Return [X, Y] of the center of cell containing provided text 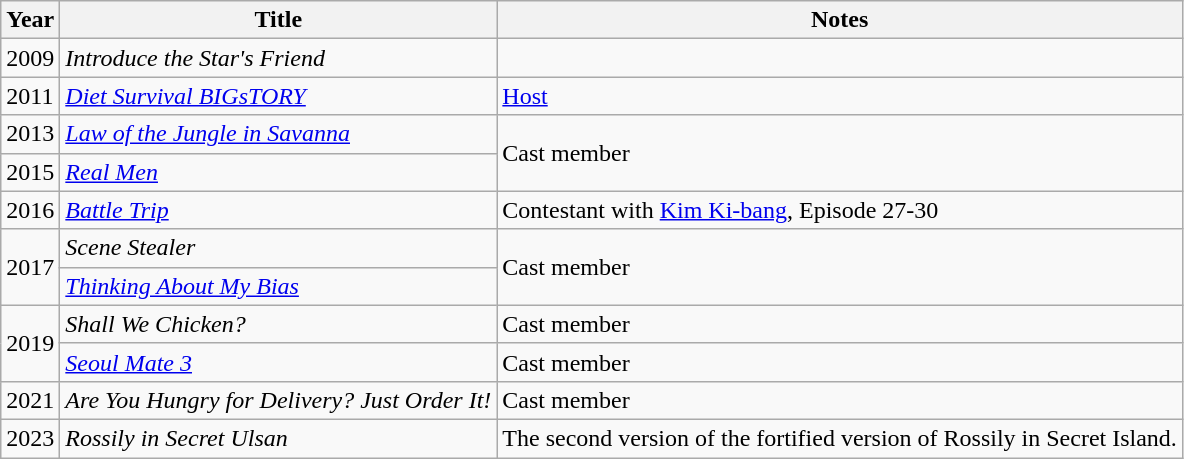
Battle Trip [278, 210]
Notes [840, 20]
Title [278, 20]
Real Men [278, 172]
Seoul Mate 3 [278, 362]
2009 [30, 58]
Are You Hungry for Delivery? Just Order It! [278, 400]
2021 [30, 400]
2023 [30, 438]
2013 [30, 134]
Introduce the Star's Friend [278, 58]
Scene Stealer [278, 248]
Contestant with Kim Ki-bang, Episode 27-30 [840, 210]
Year [30, 20]
The second version of the fortified version of Rossily in Secret Island. [840, 438]
2016 [30, 210]
2011 [30, 96]
Rossily in Secret Ulsan [278, 438]
2015 [30, 172]
Thinking About My Bias [278, 286]
Diet Survival BIGsTORY [278, 96]
Shall We Chicken? [278, 324]
2017 [30, 267]
Host [840, 96]
Law of the Jungle in Savanna [278, 134]
2019 [30, 343]
